Output the [x, y] coordinate of the center of the cell containing the given text.  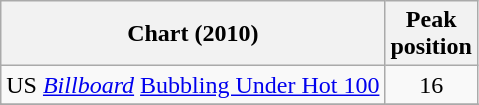
Peakposition [431, 34]
16 [431, 85]
US Billboard Bubbling Under Hot 100 [193, 85]
Chart (2010) [193, 34]
